Locate the cell with the specified text and output its (x, y) center coordinate. 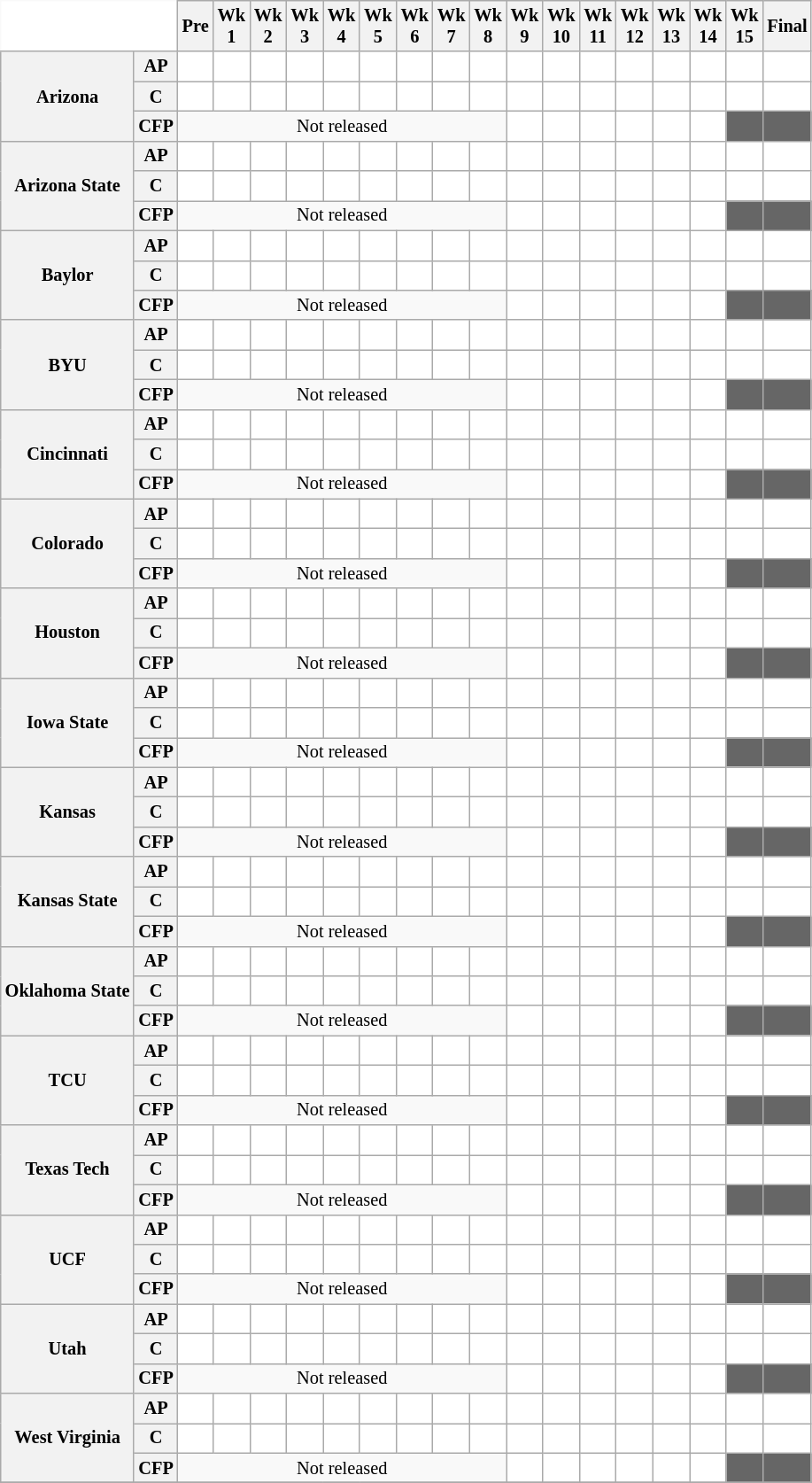
Wk5 (377, 26)
Cincinnati (67, 454)
Pre (196, 26)
Wk3 (305, 26)
Arizona (67, 96)
Wk9 (524, 26)
Oklahoma State (67, 990)
Utah (67, 1348)
Texas Tech (67, 1169)
BYU (67, 365)
TCU (67, 1081)
Kansas (67, 811)
Wk13 (671, 26)
Wk14 (708, 26)
Wk15 (744, 26)
Wk2 (267, 26)
Baylor (67, 275)
Wk12 (634, 26)
Kansas State (67, 902)
Wk11 (599, 26)
Wk6 (414, 26)
Colorado (67, 544)
Iowa State (67, 723)
Final (786, 26)
Arizona State (67, 186)
West Virginia (67, 1439)
Wk8 (487, 26)
Wk1 (232, 26)
Wk7 (452, 26)
Wk10 (561, 26)
Wk4 (342, 26)
UCF (67, 1260)
Houston (67, 633)
